Determine the [X, Y] coordinate at the center of the cell enclosing the given text.  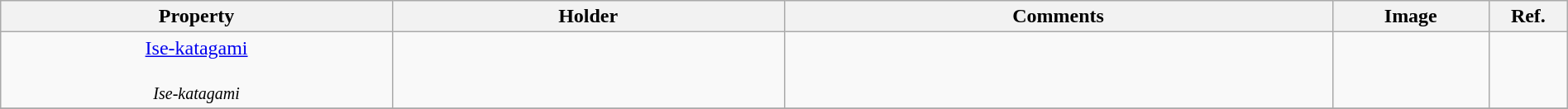
Image [1411, 17]
Holder [588, 17]
Property [197, 17]
Ise-katagamiIse-katagami [197, 70]
Ref. [1528, 17]
Comments [1059, 17]
